Capture the cell that displays the provided text and extract its [X, Y] central coordinate. 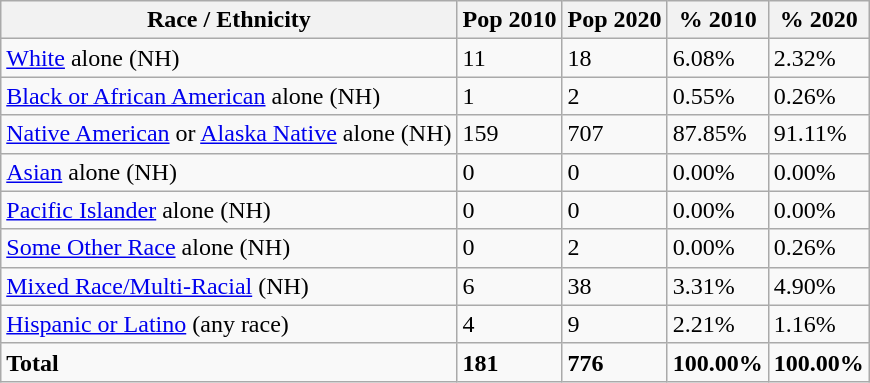
Total [229, 362]
Pop 2010 [510, 20]
Some Other Race alone (NH) [229, 248]
Hispanic or Latino (any race) [229, 324]
38 [614, 286]
% 2010 [718, 20]
11 [510, 58]
18 [614, 58]
6.08% [718, 58]
4 [510, 324]
Asian alone (NH) [229, 172]
707 [614, 134]
0.55% [718, 96]
Black or African American alone (NH) [229, 96]
776 [614, 362]
91.11% [818, 134]
87.85% [718, 134]
3.31% [718, 286]
159 [510, 134]
% 2020 [818, 20]
2.32% [818, 58]
1 [510, 96]
1.16% [818, 324]
9 [614, 324]
6 [510, 286]
Native American or Alaska Native alone (NH) [229, 134]
White alone (NH) [229, 58]
Mixed Race/Multi-Racial (NH) [229, 286]
Pop 2020 [614, 20]
4.90% [818, 286]
181 [510, 362]
Race / Ethnicity [229, 20]
2.21% [718, 324]
Pacific Islander alone (NH) [229, 210]
